Determine the [x, y] coordinate at the center of the cell enclosing the given text.  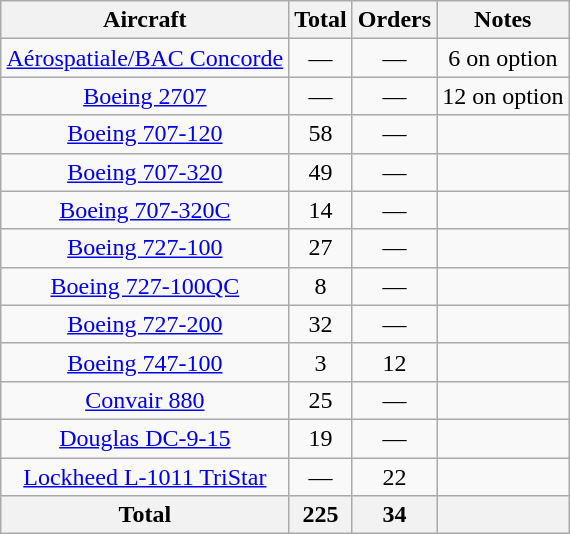
Boeing 727-200 [145, 324]
Boeing 727-100 [145, 248]
22 [394, 477]
12 on option [503, 96]
8 [321, 286]
19 [321, 438]
Boeing 707-120 [145, 134]
Orders [394, 20]
49 [321, 172]
58 [321, 134]
Boeing 707-320 [145, 172]
Convair 880 [145, 400]
27 [321, 248]
3 [321, 362]
225 [321, 515]
Boeing 707-320C [145, 210]
Boeing 2707 [145, 96]
Boeing 727-100QC [145, 286]
Notes [503, 20]
Aérospatiale/BAC Concorde [145, 58]
12 [394, 362]
6 on option [503, 58]
Aircraft [145, 20]
Lockheed L-1011 TriStar [145, 477]
32 [321, 324]
14 [321, 210]
Boeing 747-100 [145, 362]
34 [394, 515]
25 [321, 400]
Douglas DC-9-15 [145, 438]
